Extract the [X, Y] coordinate from the center of the cell holding the provided text.  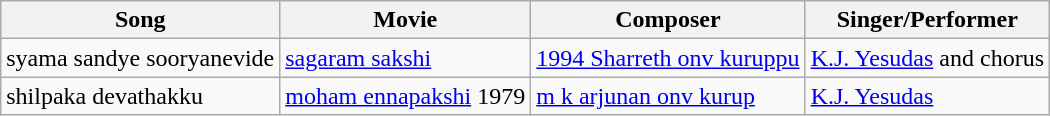
moham ennapakshi 1979 [406, 96]
sagaram sakshi [406, 58]
1994 Sharreth onv kuruppu [668, 58]
Composer [668, 20]
K.J. Yesudas [927, 96]
Movie [406, 20]
m k arjunan onv kurup [668, 96]
Singer/Performer [927, 20]
K.J. Yesudas and chorus [927, 58]
shilpaka devathakku [140, 96]
syama sandye sooryanevide [140, 58]
Song [140, 20]
